Return the [x, y] coordinate for the center point of the cell that contains the specified text.  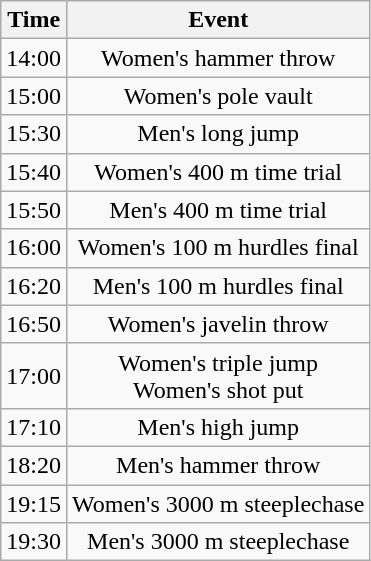
19:15 [34, 503]
Women's hammer throw [218, 58]
Men's long jump [218, 134]
15:50 [34, 210]
Women's pole vault [218, 96]
Men's high jump [218, 427]
Women's 400 m time trial [218, 172]
19:30 [34, 542]
Men's hammer throw [218, 465]
15:00 [34, 96]
15:30 [34, 134]
Men's 400 m time trial [218, 210]
18:20 [34, 465]
15:40 [34, 172]
16:50 [34, 324]
Women's 3000 m steeplechase [218, 503]
Time [34, 20]
17:00 [34, 376]
16:20 [34, 286]
17:10 [34, 427]
16:00 [34, 248]
Men's 100 m hurdles final [218, 286]
14:00 [34, 58]
Women's javelin throw [218, 324]
Women's 100 m hurdles final [218, 248]
Event [218, 20]
Women's triple jumpWomen's shot put [218, 376]
Men's 3000 m steeplechase [218, 542]
